Provide the [x, y] coordinate of the cell's center where the given text is located.  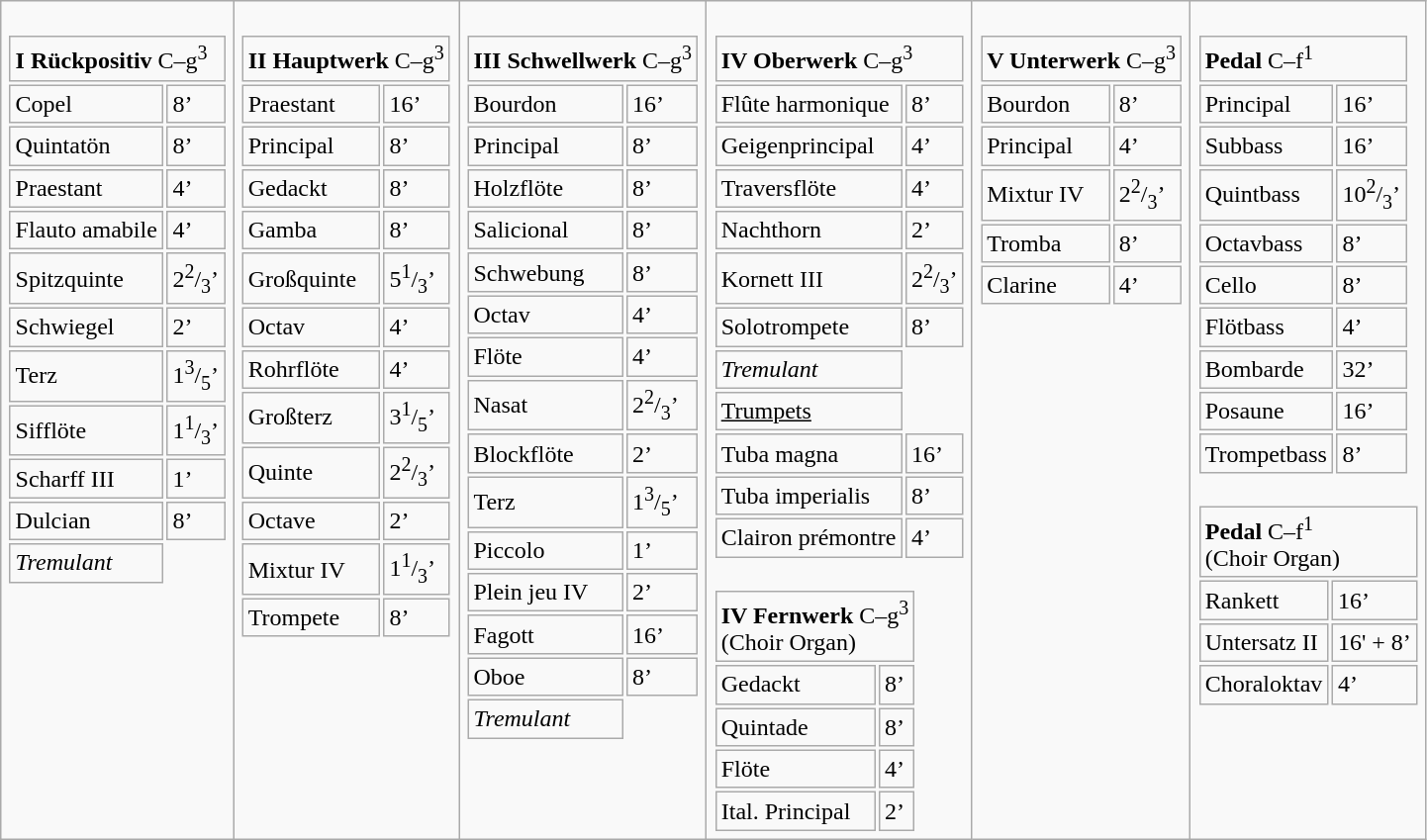
Spitzquinte [86, 279]
Quintbass [1266, 194]
Blockflöte [545, 454]
Trompetbass [1266, 454]
Geigenprincipal [808, 146]
V Unterwerk C–g3 Bourdon 8’ Principal 4’ Mixtur IV 22/3’ Tromba 8’ Clarine 4’ [1081, 420]
Tuba magna [808, 454]
Bombarde [1266, 369]
Nachthorn [808, 231]
Octave [311, 521]
Choraloktav [1263, 685]
Nasat [545, 405]
I Rückpositiv C–g3 [117, 58]
Clarine [1045, 285]
Cello [1266, 285]
Solotrompete [808, 327]
II Hauptwerk C–g3 [346, 58]
Scharff III [86, 479]
Schwebung [545, 273]
Großquinte [311, 279]
102/3’ [1372, 194]
Quinte [311, 472]
Schwiegel [86, 327]
32’ [1372, 369]
Copel [86, 104]
Quintade [795, 727]
Octavbass [1266, 243]
Traversflöte [808, 188]
Gamba [311, 231]
Clairon prémontre [808, 538]
Rohrflöte [311, 369]
Salicional [545, 231]
IV Fernwerk C–g3 (Choir Organ) [814, 625]
Trompete [311, 618]
Tuba imperialis [808, 496]
Pedal C–f1 [1302, 58]
Untersatz II [1263, 643]
Holzflöte [545, 188]
V Unterwerk C–g3 [1081, 58]
Tromba [1045, 243]
Flûte harmonique [808, 104]
51/3’ [417, 279]
Flötbass [1266, 327]
IV Oberwerk C–g3 [839, 58]
Piccolo [545, 551]
Oboe [545, 677]
Posaune [1266, 412]
Großterz [311, 418]
Dulcian [86, 521]
Fagott [545, 635]
Pedal C–f1 (Choir Organ) [1308, 542]
Trumpets [808, 412]
Ital. Principal [795, 811]
31/5’ [417, 418]
III Schwellwerk C–g3 [582, 58]
Quintatön [86, 146]
Sifflöte [86, 430]
Flauto amabile [86, 231]
Kornett III [808, 279]
Rankett [1263, 601]
16' + 8’ [1375, 643]
Subbass [1266, 146]
Plein jeu IV [545, 593]
